Output the [x, y] coordinate of the center of the cell containing the given text.  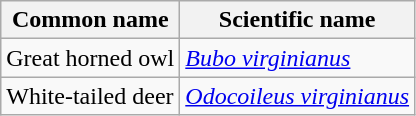
Bubo virginianus [298, 58]
Common name [90, 20]
Odocoileus virginianus [298, 96]
Scientific name [298, 20]
White-tailed deer [90, 96]
Great horned owl [90, 58]
